Pinpoint the cell where the given text exists, returning its [x, y] midpoint coordinate. 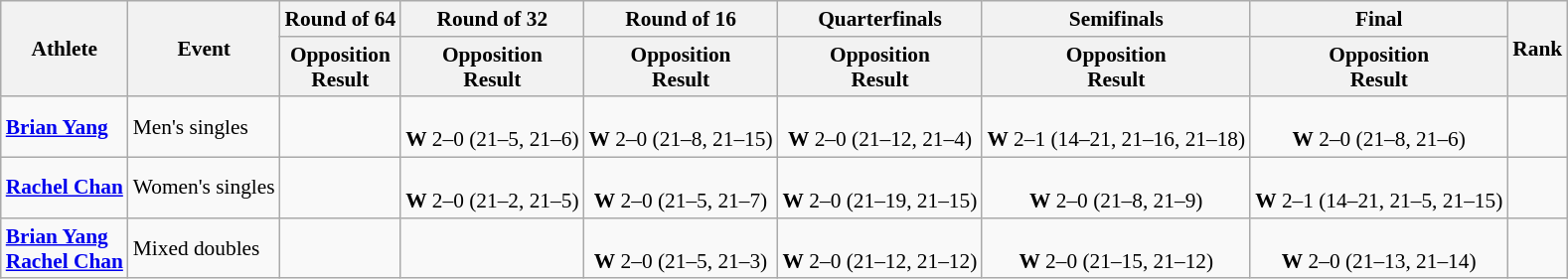
W 2–0 (21–5, 21–6) [492, 127]
W 2–1 (14–21, 21–5, 21–15) [1379, 189]
W 2–0 (21–2, 21–5) [492, 189]
Round of 32 [492, 19]
W 2–1 (14–21, 21–16, 21–18) [1116, 127]
Men's singles [205, 127]
Final [1379, 19]
Round of 64 [341, 19]
W 2–0 (21–19, 21–15) [880, 189]
W 2–0 (21–8, 21–9) [1116, 189]
W 2–0 (21–5, 21–7) [682, 189]
Quarterfinals [880, 19]
Women's singles [205, 189]
W 2–0 (21–5, 21–3) [682, 248]
Brian Yang [65, 127]
W 2–0 (21–12, 21–12) [880, 248]
W 2–0 (21–8, 21–15) [682, 127]
Round of 16 [682, 19]
Brian YangRachel Chan [65, 248]
W 2–0 (21–15, 21–12) [1116, 248]
W 2–0 (21–12, 21–4) [880, 127]
Mixed doubles [205, 248]
W 2–0 (21–8, 21–6) [1379, 127]
Semifinals [1116, 19]
Rank [1537, 50]
Athlete [65, 50]
Rachel Chan [65, 189]
W 2–0 (21–13, 21–14) [1379, 248]
Event [205, 50]
